Provide the [x, y] coordinate of the cell's center where the given text is located.  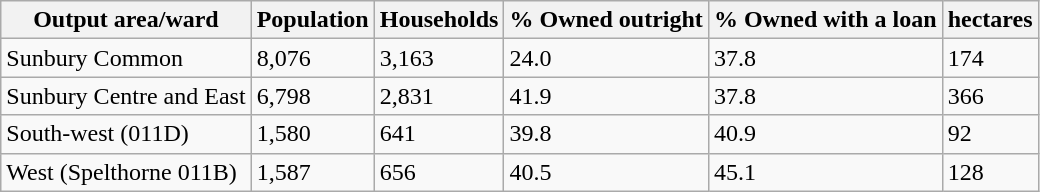
1,580 [312, 134]
45.1 [825, 172]
2,831 [439, 96]
South-west (011D) [126, 134]
39.8 [606, 134]
3,163 [439, 58]
6,798 [312, 96]
92 [990, 134]
% Owned with a loan [825, 20]
Sunbury Centre and East [126, 96]
1,587 [312, 172]
641 [439, 134]
Population [312, 20]
% Owned outright [606, 20]
174 [990, 58]
West (Spelthorne 011B) [126, 172]
hectares [990, 20]
24.0 [606, 58]
8,076 [312, 58]
128 [990, 172]
Households [439, 20]
Output area/ward [126, 20]
Sunbury Common [126, 58]
656 [439, 172]
366 [990, 96]
40.9 [825, 134]
41.9 [606, 96]
40.5 [606, 172]
